Search for the cell housing the specified text and yield its (x, y) center coordinate. 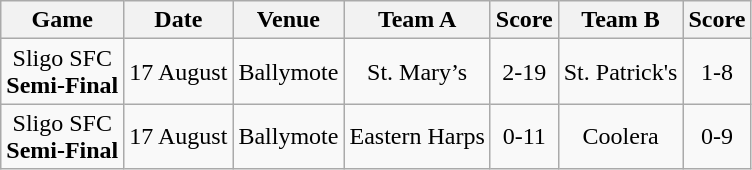
Venue (288, 20)
Team A (417, 20)
0-9 (717, 136)
0-11 (524, 136)
Game (62, 20)
Team B (620, 20)
Eastern Harps (417, 136)
St. Patrick's (620, 72)
Date (178, 20)
2-19 (524, 72)
St. Mary’s (417, 72)
1-8 (717, 72)
Coolera (620, 136)
